Find where the given text appears and provide that cell's center as [X, Y] coordinate. 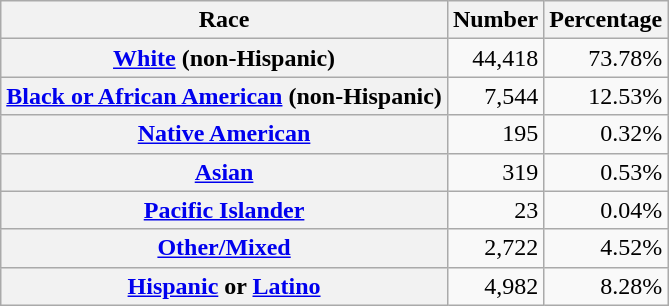
195 [495, 134]
Hispanic or Latino [224, 286]
Pacific Islander [224, 210]
0.53% [606, 172]
White (non-Hispanic) [224, 58]
Black or African American (non-Hispanic) [224, 96]
Native American [224, 134]
Other/Mixed [224, 248]
Percentage [606, 20]
Asian [224, 172]
0.04% [606, 210]
4.52% [606, 248]
Number [495, 20]
44,418 [495, 58]
73.78% [606, 58]
12.53% [606, 96]
319 [495, 172]
4,982 [495, 286]
23 [495, 210]
2,722 [495, 248]
8.28% [606, 286]
7,544 [495, 96]
Race [224, 20]
0.32% [606, 134]
